Locate the cell with the specified text and output its (x, y) center coordinate. 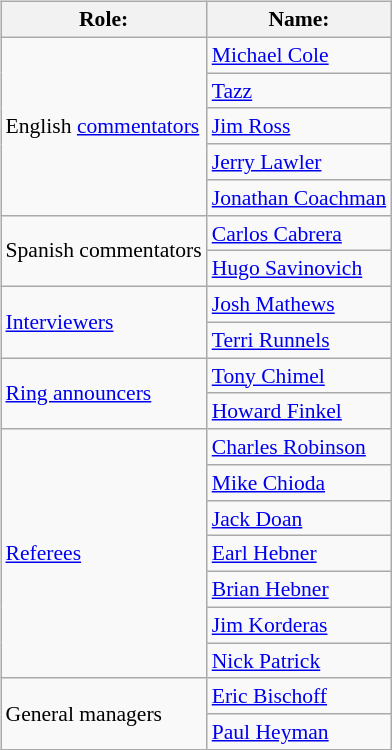
Referees (103, 554)
Role: (103, 20)
Howard Finkel (300, 411)
Michael Cole (300, 55)
English commentators (103, 126)
Jim Ross (300, 126)
Tony Chimel (300, 376)
Charles Robinson (300, 447)
Brian Hebner (300, 590)
Carlos Cabrera (300, 233)
Tazz (300, 91)
Nick Patrick (300, 661)
Name: (300, 20)
Jack Doan (300, 518)
Paul Heyman (300, 732)
Ring announcers (103, 394)
Jonathan Coachman (300, 198)
Earl Hebner (300, 554)
Jim Korderas (300, 625)
Josh Mathews (300, 305)
Mike Chioda (300, 483)
Eric Bischoff (300, 696)
Hugo Savinovich (300, 269)
Jerry Lawler (300, 162)
Terri Runnels (300, 340)
Interviewers (103, 322)
Spanish commentators (103, 250)
General managers (103, 714)
